Scan for the cell matching the given text and deliver its [X, Y] coordinate at center. 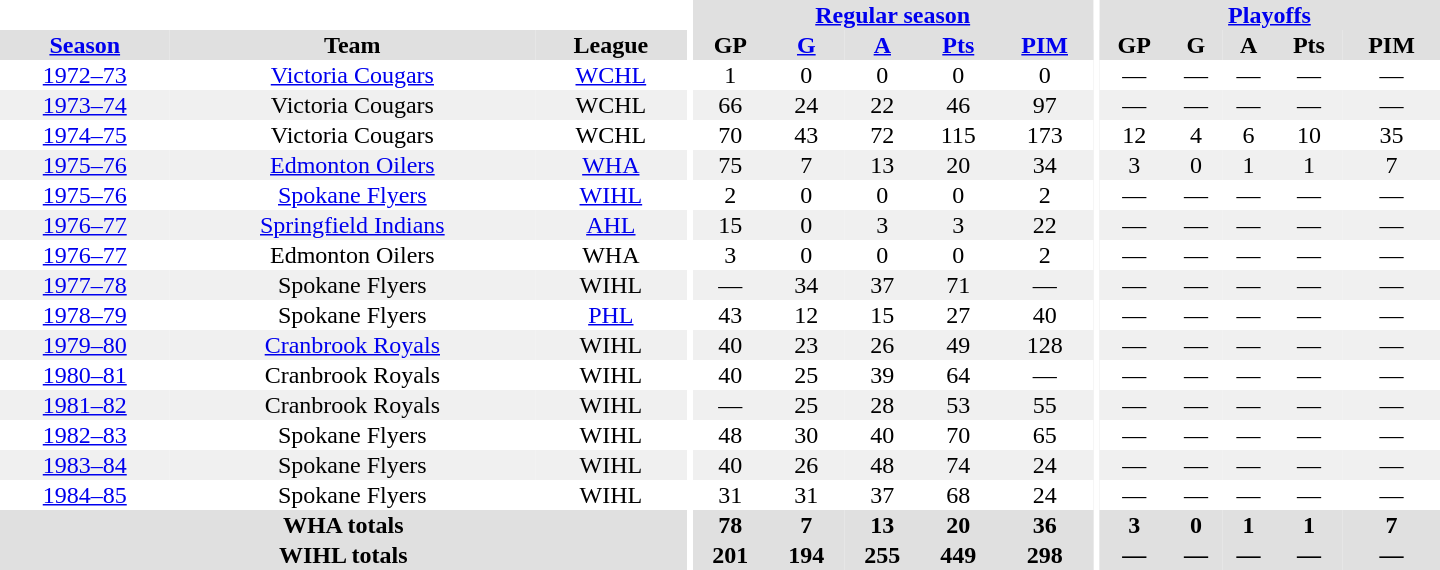
39 [882, 375]
AHL [610, 225]
1978–79 [85, 315]
97 [1044, 105]
WHA totals [344, 525]
74 [958, 465]
1983–84 [85, 465]
49 [958, 345]
1974–75 [85, 135]
64 [958, 375]
6 [1248, 135]
71 [958, 285]
72 [882, 135]
28 [882, 405]
Playoffs [1270, 15]
35 [1392, 135]
League [610, 45]
Springfield Indians [353, 225]
115 [958, 135]
1973–74 [85, 105]
53 [958, 405]
1982–83 [85, 435]
298 [1044, 555]
128 [1044, 345]
WIHL totals [344, 555]
1981–82 [85, 405]
Season [85, 45]
10 [1309, 135]
46 [958, 105]
65 [1044, 435]
36 [1044, 525]
Team [353, 45]
23 [806, 345]
1977–78 [85, 285]
68 [958, 495]
30 [806, 435]
55 [1044, 405]
66 [730, 105]
4 [1196, 135]
201 [730, 555]
Regular season [892, 15]
27 [958, 315]
1980–81 [85, 375]
255 [882, 555]
1979–80 [85, 345]
PHL [610, 315]
449 [958, 555]
78 [730, 525]
1972–73 [85, 75]
1984–85 [85, 495]
75 [730, 165]
194 [806, 555]
173 [1044, 135]
